Provide the [X, Y] coordinate of the cell's center where the given text is located.  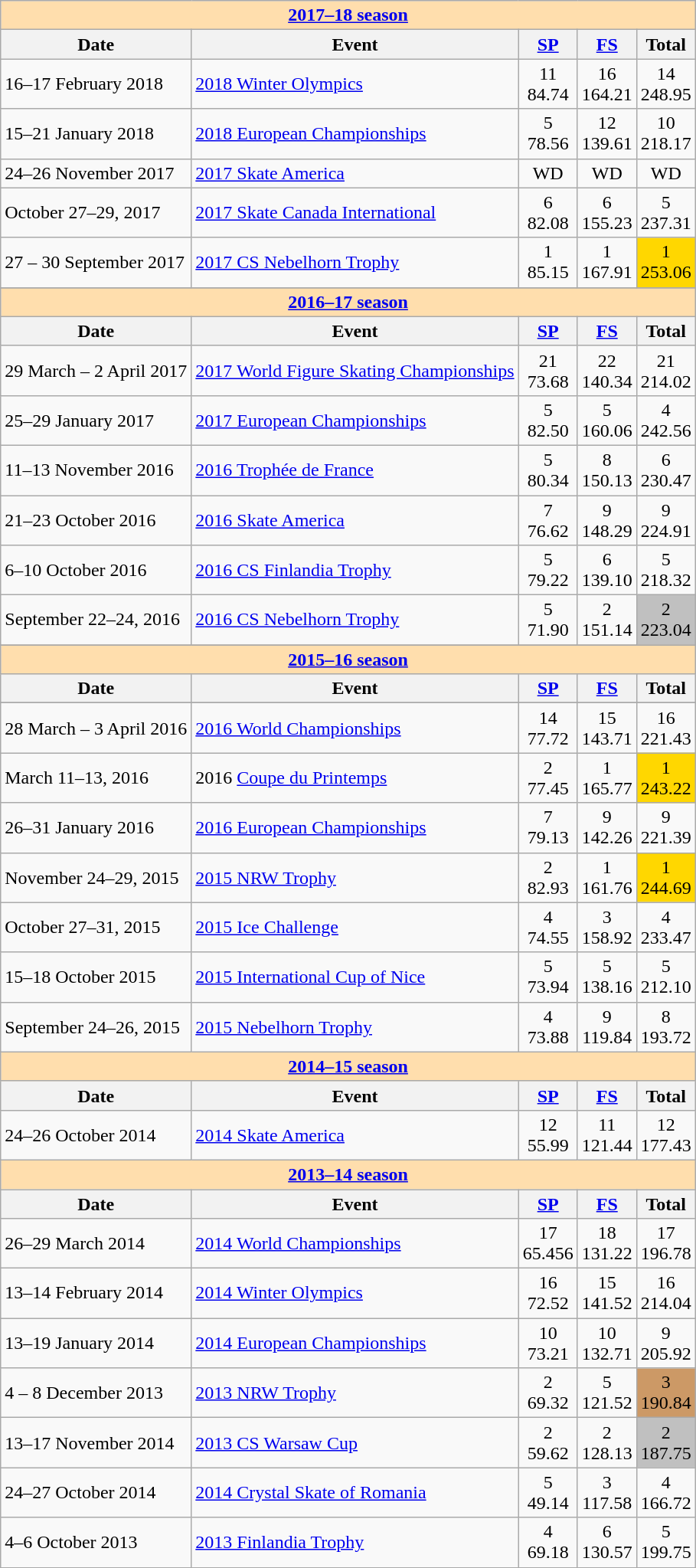
2 151.14 [606, 620]
1 165.77 [606, 778]
2016 European Championships [355, 827]
9 119.84 [606, 1026]
2 59.62 [548, 1443]
2 187.75 [666, 1443]
2013 NRW Trophy [355, 1393]
1 243.22 [666, 778]
12 55.99 [548, 1135]
7 79.13 [548, 827]
26–29 March 2014 [96, 1244]
5 138.16 [606, 977]
9 142.26 [606, 827]
21–23 October 2016 [96, 519]
2013–14 season [348, 1174]
2015 Ice Challenge [355, 927]
5 82.50 [548, 420]
6–10 October 2016 [96, 570]
4 69.18 [548, 1543]
2014 Skate America [355, 1135]
4–6 October 2013 [96, 1543]
November 24–29, 2015 [96, 878]
15 141.52 [606, 1293]
2016–17 season [348, 302]
3 158.92 [606, 927]
1 167.91 [606, 262]
2017 CS Nebelhorn Trophy [355, 262]
October 27–31, 2015 [96, 927]
16 72.52 [548, 1293]
2016 World Championships [355, 728]
6 155.23 [606, 213]
5 212.10 [666, 977]
17 196.78 [666, 1244]
21 73.68 [548, 371]
9 221.39 [666, 827]
2014 European Championships [355, 1344]
6 230.47 [666, 470]
18 131.22 [606, 1244]
1 161.76 [606, 878]
2 77.45 [548, 778]
6 82.08 [548, 213]
4 233.47 [666, 927]
8 150.13 [606, 470]
21 214.02 [666, 371]
15 143.71 [606, 728]
4 166.72 [666, 1492]
4 242.56 [666, 420]
10 218.17 [666, 133]
9 205.92 [666, 1344]
9 148.29 [606, 519]
24–27 October 2014 [96, 1492]
2015–16 season [348, 660]
September 24–26, 2015 [96, 1026]
3 117.58 [606, 1492]
5 218.32 [666, 570]
3 190.84 [666, 1393]
12 177.43 [666, 1135]
1 244.69 [666, 878]
2014 World Championships [355, 1244]
16 221.43 [666, 728]
2015 Nebelhorn Trophy [355, 1026]
4 74.55 [548, 927]
22 140.34 [606, 371]
5 49.14 [548, 1492]
16 214.04 [666, 1293]
March 11–13, 2016 [96, 778]
10 132.71 [606, 1344]
2014 Winter Olympics [355, 1293]
2017 Skate Canada International [355, 213]
2 82.93 [548, 878]
5 199.75 [666, 1543]
24–26 November 2017 [96, 173]
5 79.22 [548, 570]
7 76.62 [548, 519]
25–29 January 2017 [96, 420]
14 77.72 [548, 728]
29 March – 2 April 2017 [96, 371]
9 224.91 [666, 519]
27 – 30 September 2017 [96, 262]
2 69.32 [548, 1393]
2014–15 season [348, 1066]
12 139.61 [606, 133]
2 223.04 [666, 620]
2015 NRW Trophy [355, 878]
5 121.52 [606, 1393]
5 71.90 [548, 620]
4 – 8 December 2013 [96, 1393]
2013 Finlandia Trophy [355, 1543]
16 164.21 [606, 84]
2013 CS Warsaw Cup [355, 1443]
10 73.21 [548, 1344]
15–18 October 2015 [96, 977]
26–31 January 2016 [96, 827]
4 73.88 [548, 1026]
October 27–29, 2017 [96, 213]
2017 European Championships [355, 420]
5 73.94 [548, 977]
24–26 October 2014 [96, 1135]
5 78.56 [548, 133]
6 130.57 [606, 1543]
2018 Winter Olympics [355, 84]
2017 World Figure Skating Championships [355, 371]
13–19 January 2014 [96, 1344]
2016 CS Finlandia Trophy [355, 570]
2016 Coupe du Printemps [355, 778]
2015 International Cup of Nice [355, 977]
5 80.34 [548, 470]
2017–18 season [348, 15]
5 237.31 [666, 213]
8 193.72 [666, 1026]
11 84.74 [548, 84]
17 65.456 [548, 1244]
5 160.06 [606, 420]
1 85.15 [548, 262]
16–17 February 2018 [96, 84]
13–17 November 2014 [96, 1443]
28 March – 3 April 2016 [96, 728]
11 121.44 [606, 1135]
2 128.13 [606, 1443]
6 139.10 [606, 570]
September 22–24, 2016 [96, 620]
13–14 February 2014 [96, 1293]
2018 European Championships [355, 133]
2016 Skate America [355, 519]
1 253.06 [666, 262]
2016 Trophée de France [355, 470]
2017 Skate America [355, 173]
14 248.95 [666, 84]
2014 Crystal Skate of Romania [355, 1492]
15–21 January 2018 [96, 133]
2016 CS Nebelhorn Trophy [355, 620]
11–13 November 2016 [96, 470]
